Detect which cell encompasses the target text, then output its [x, y] center coordinate. 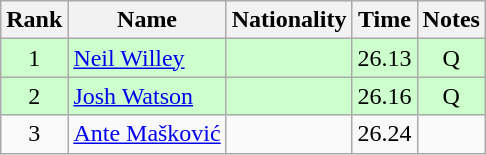
Neil Willey [147, 58]
Josh Watson [147, 96]
3 [34, 134]
2 [34, 96]
26.24 [384, 134]
Time [384, 20]
1 [34, 58]
Name [147, 20]
26.13 [384, 58]
26.16 [384, 96]
Rank [34, 20]
Nationality [289, 20]
Ante Mašković [147, 134]
Notes [451, 20]
